Determine the [x, y] coordinate at the center of the cell enclosing the given text.  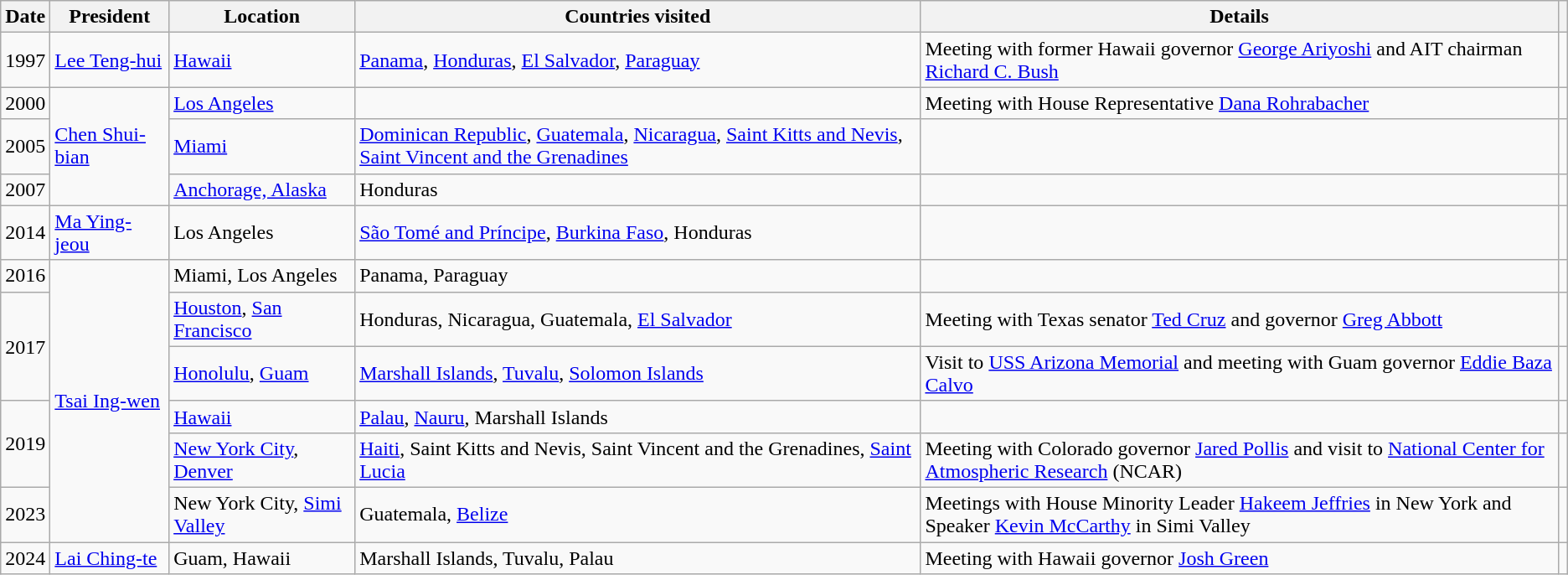
Guatemala, Belize [638, 515]
2005 [25, 146]
Meeting with former Hawaii governor George Ariyoshi and AIT chairman Richard C. Bush [1240, 60]
Lee Teng-hui [110, 60]
2000 [25, 103]
Meeting with Texas senator Ted Cruz and governor Greg Abbott [1240, 319]
New York City, Denver [262, 459]
New York City, Simi Valley [262, 515]
2023 [25, 515]
Meeting with Colorado governor Jared Pollis and visit to National Center for Atmospheric Research (NCAR) [1240, 459]
2017 [25, 346]
Marshall Islands, Tuvalu, Solomon Islands [638, 374]
Ma Ying-jeou [110, 233]
Tsai Ing-wen [110, 401]
Dominican Republic, Guatemala, Nicaragua, Saint Kitts and Nevis, Saint Vincent and the Grenadines [638, 146]
Location [262, 17]
Meetings with House Minority Leader Hakeem Jeffries in New York and Speaker Kevin McCarthy in Simi Valley [1240, 515]
Panama, Paraguay [638, 276]
2007 [25, 189]
2019 [25, 444]
Lai Ching-te [110, 557]
Date [25, 17]
Houston, San Francisco [262, 319]
Palau, Nauru, Marshall Islands [638, 417]
Haiti, Saint Kitts and Nevis, Saint Vincent and the Grenadines, Saint Lucia [638, 459]
Marshall Islands, Tuvalu, Palau [638, 557]
Meeting with Hawaii governor Josh Green [1240, 557]
President [110, 17]
Panama, Honduras, El Salvador, Paraguay [638, 60]
São Tomé and Príncipe, Burkina Faso, Honduras [638, 233]
Miami, Los Angeles [262, 276]
Honduras, Nicaragua, Guatemala, El Salvador [638, 319]
2014 [25, 233]
Chen Shui-bian [110, 146]
1997 [25, 60]
Countries visited [638, 17]
Details [1240, 17]
Guam, Hawaii [262, 557]
Honduras [638, 189]
Miami [262, 146]
Honolulu, Guam [262, 374]
2024 [25, 557]
Meeting with House Representative Dana Rohrabacher [1240, 103]
Anchorage, Alaska [262, 189]
2016 [25, 276]
Visit to USS Arizona Memorial and meeting with Guam governor Eddie Baza Calvo [1240, 374]
